Scan for the cell matching the given text and deliver its (X, Y) coordinate at center. 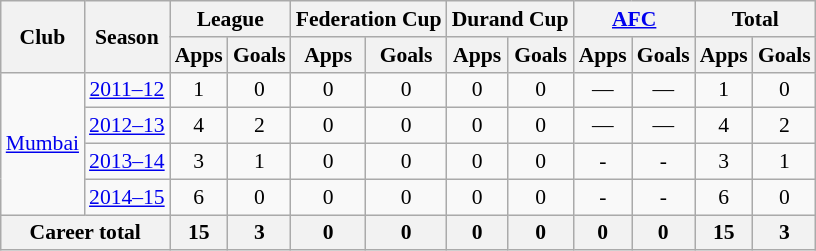
2011–12 (127, 90)
Federation Cup (369, 19)
Season (127, 36)
2013–14 (127, 162)
Club (42, 36)
Career total (86, 233)
Total (756, 19)
League (230, 19)
2012–13 (127, 126)
Mumbai (42, 143)
AFC (634, 19)
Durand Cup (510, 19)
2014–15 (127, 197)
